Capture the cell that displays the provided text and extract its (X, Y) central coordinate. 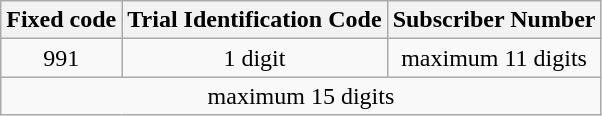
1 digit (254, 58)
Trial Identification Code (254, 20)
Subscriber Number (494, 20)
maximum 15 digits (301, 96)
Fixed code (62, 20)
maximum 11 digits (494, 58)
991 (62, 58)
